Capture the cell that displays the provided text and extract its (X, Y) central coordinate. 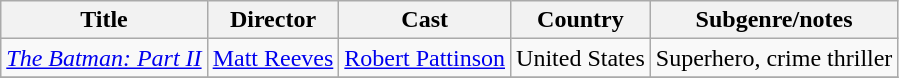
Director (273, 20)
Country (581, 20)
Cast (425, 20)
Subgenre/notes (774, 20)
The Batman: Part II (104, 58)
Title (104, 20)
Robert Pattinson (425, 58)
Matt Reeves (273, 58)
United States (581, 58)
Superhero, crime thriller (774, 58)
